Find where the given text appears and provide that cell's center as [x, y] coordinate. 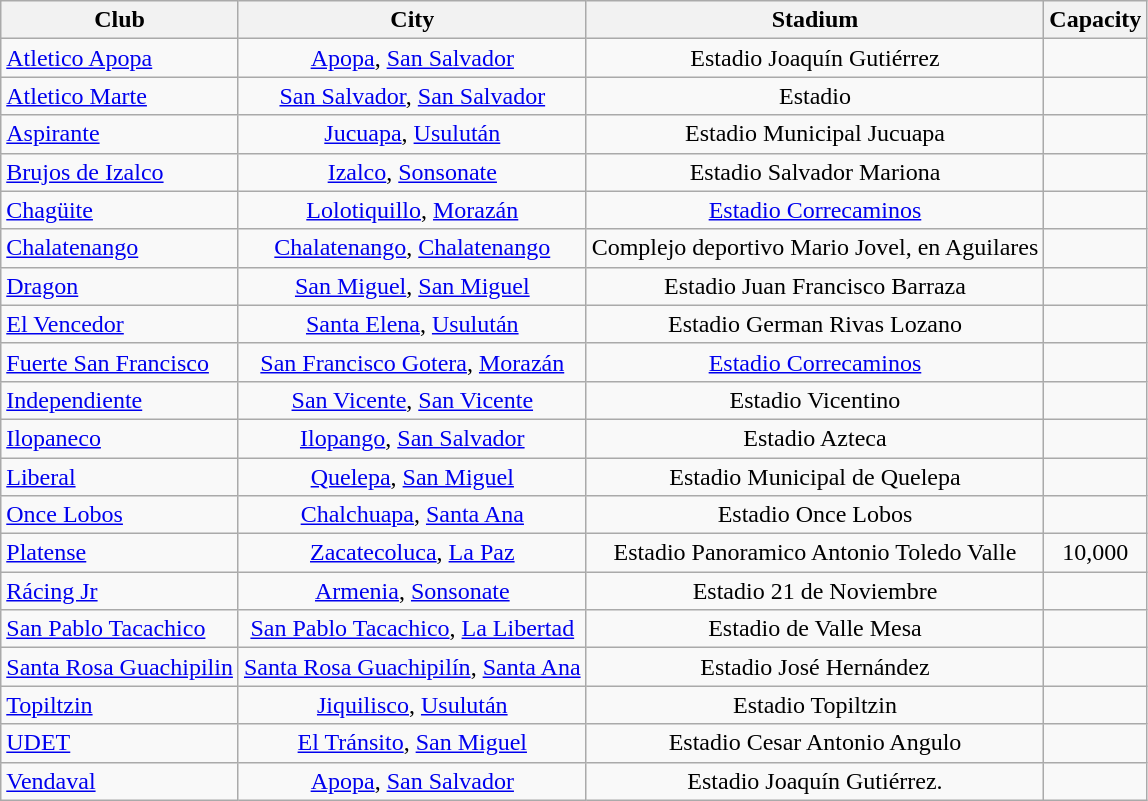
Estadio Joaquín Gutiérrez [815, 58]
Estadio Vicentino [815, 400]
San Salvador, San Salvador [412, 96]
Dragon [120, 286]
Complejo deportivo Mario Jovel, en Aguilares [815, 248]
Brujos de Izalco [120, 172]
Chalatenango [120, 248]
Lolotiquillo, Morazán [412, 210]
Jiquilisco, Usulután [412, 705]
Estadio Panoramico Antonio Toledo Valle [815, 553]
Chagüite [120, 210]
Stadium [815, 20]
Estadio Azteca [815, 438]
Vendaval [120, 781]
Topiltzin [120, 705]
Estadio German Rivas Lozano [815, 324]
Platense [120, 553]
Estadio Juan Francisco Barraza [815, 286]
Jucuapa, Usulután [412, 134]
Quelepa, San Miguel [412, 477]
Estadio Salvador Mariona [815, 172]
San Pablo Tacachico [120, 629]
Estadio de Valle Mesa [815, 629]
Liberal [120, 477]
Atletico Marte [120, 96]
Zacatecoluca, La Paz [412, 553]
Santa Elena, Usulután [412, 324]
Independiente [120, 400]
Rácing Jr [120, 591]
UDET [120, 743]
San Francisco Gotera, Morazán [412, 362]
Santa Rosa Guachipilin [120, 667]
Izalco, Sonsonate [412, 172]
Ilopango, San Salvador [412, 438]
Ilopaneco [120, 438]
Chalatenango, Chalatenango [412, 248]
San Vicente, San Vicente [412, 400]
Fuerte San Francisco [120, 362]
Estadio Joaquín Gutiérrez. [815, 781]
Atletico Apopa [120, 58]
City [412, 20]
El Vencedor [120, 324]
El Tránsito, San Miguel [412, 743]
Estadio Topiltzin [815, 705]
Estadio Municipal de Quelepa [815, 477]
Estadio Once Lobos [815, 515]
Estadio [815, 96]
Estadio José Hernández [815, 667]
Club [120, 20]
10,000 [1096, 553]
Once Lobos [120, 515]
Chalchuapa, Santa Ana [412, 515]
Estadio Cesar Antonio Angulo [815, 743]
Estadio Municipal Jucuapa [815, 134]
Estadio 21 de Noviembre [815, 591]
Armenia, Sonsonate [412, 591]
San Pablo Tacachico, La Libertad [412, 629]
Capacity [1096, 20]
San Miguel, San Miguel [412, 286]
Santa Rosa Guachipilín, Santa Ana [412, 667]
Aspirante [120, 134]
